Find where the given text appears and provide that cell's center as [X, Y] coordinate. 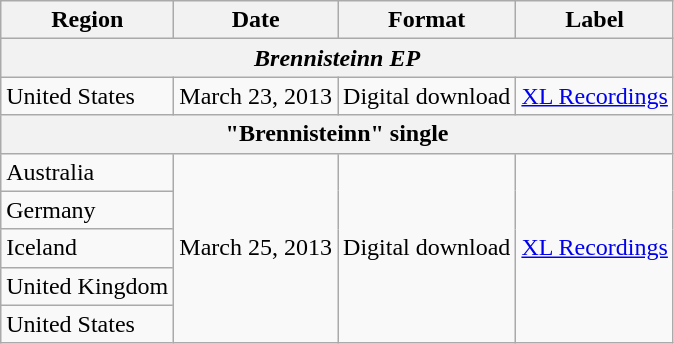
Date [256, 20]
United Kingdom [88, 286]
March 23, 2013 [256, 96]
Iceland [88, 248]
Australia [88, 172]
March 25, 2013 [256, 248]
Region [88, 20]
Germany [88, 210]
Brennisteinn EP [338, 58]
Label [594, 20]
Format [427, 20]
"Brennisteinn" single [338, 134]
